Capture the cell that displays the provided text and extract its [X, Y] central coordinate. 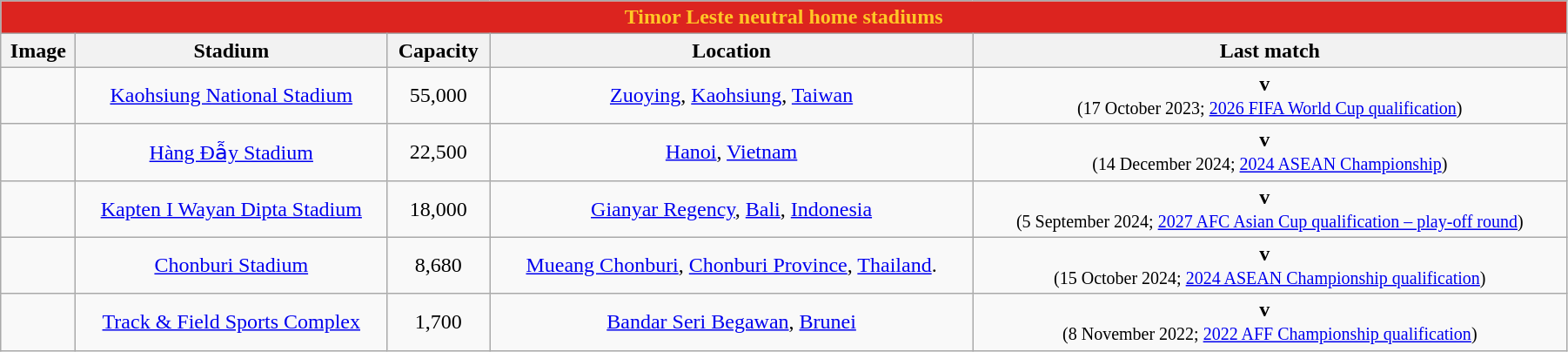
v (8 November 2022; 2022 AFF Championship qualification) [1270, 322]
Image [38, 51]
Kapten I Wayan Dipta Stadium [231, 209]
Timor Leste neutral home stadiums [784, 17]
v (5 September 2024; 2027 AFC Asian Cup qualification – play-off round) [1270, 209]
v (15 October 2024; 2024 ASEAN Championship qualification) [1270, 265]
Gianyar Regency, Bali, Indonesia [731, 209]
18,000 [439, 209]
Zuoying, Kaohsiung, Taiwan [731, 96]
1,700 [439, 322]
Track & Field Sports Complex [231, 322]
Kaohsiung National Stadium [231, 96]
Capacity [439, 51]
Chonburi Stadium [231, 265]
55,000 [439, 96]
v (14 December 2024; 2024 ASEAN Championship) [1270, 152]
Mueang Chonburi, Chonburi Province, Thailand. [731, 265]
22,500 [439, 152]
Stadium [231, 51]
Hanoi, Vietnam [731, 152]
8,680 [439, 265]
Location [731, 51]
v (17 October 2023; 2026 FIFA World Cup qualification) [1270, 96]
Bandar Seri Begawan, Brunei [731, 322]
Hàng Đẫy Stadium [231, 152]
Last match [1270, 51]
